Determine the [X, Y] coordinate at the center of the cell enclosing the given text.  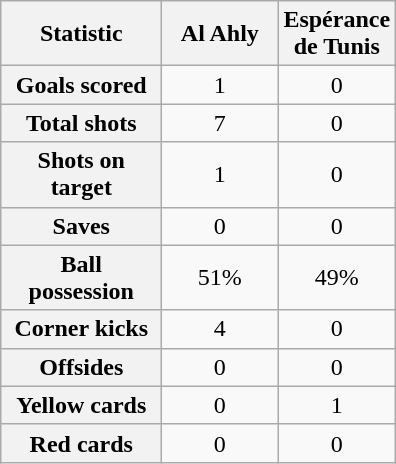
Total shots [82, 123]
Statistic [82, 34]
Goals scored [82, 85]
Ball possession [82, 278]
Red cards [82, 443]
Al Ahly [220, 34]
Espérance de Tunis [337, 34]
7 [220, 123]
Corner kicks [82, 329]
Shots on target [82, 174]
4 [220, 329]
Saves [82, 226]
Offsides [82, 367]
51% [220, 278]
Yellow cards [82, 405]
49% [337, 278]
